Determine the [X, Y] coordinate at the center of the cell enclosing the given text.  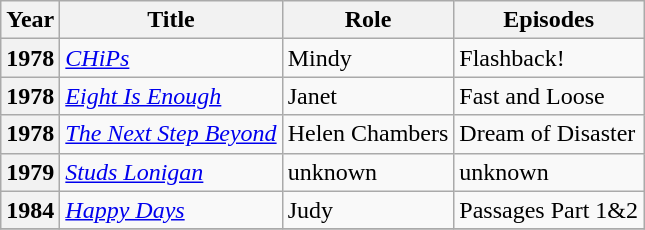
The Next Step Beyond [171, 134]
1984 [30, 210]
Fast and Loose [549, 96]
Title [171, 20]
1979 [30, 172]
Janet [368, 96]
Year [30, 20]
Mindy [368, 58]
Happy Days [171, 210]
Passages Part 1&2 [549, 210]
Dream of Disaster [549, 134]
Helen Chambers [368, 134]
Episodes [549, 20]
Judy [368, 210]
Role [368, 20]
Flashback! [549, 58]
CHiPs [171, 58]
Studs Lonigan [171, 172]
Eight Is Enough [171, 96]
